Detect which cell encompasses the target text, then output its [X, Y] center coordinate. 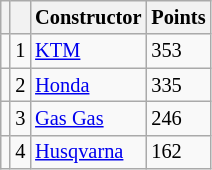
Points [178, 17]
335 [178, 85]
Husqvarna [88, 152]
246 [178, 118]
162 [178, 152]
1 [20, 51]
2 [20, 85]
4 [20, 152]
Constructor [88, 17]
Honda [88, 85]
Gas Gas [88, 118]
KTM [88, 51]
3 [20, 118]
353 [178, 51]
